Determine the (X, Y) coordinate at the center of the cell enclosing the given text.  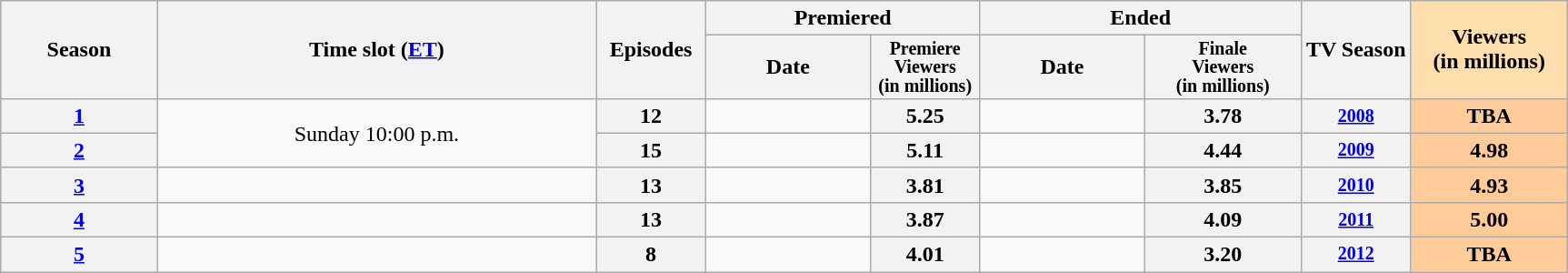
3 (79, 185)
2010 (1356, 185)
Sunday 10:00 p.m. (376, 133)
Time slot (ET) (376, 50)
4 (79, 219)
Ended (1140, 18)
5 (79, 255)
PremiereViewers(in millions) (925, 67)
4.01 (925, 255)
5.25 (925, 116)
5.00 (1489, 219)
3.85 (1223, 185)
3.20 (1223, 255)
Season (79, 50)
2009 (1356, 150)
4.93 (1489, 185)
3.87 (925, 219)
15 (651, 150)
TV Season (1356, 50)
4.09 (1223, 219)
12 (651, 116)
2008 (1356, 116)
Episodes (651, 50)
4.98 (1489, 150)
2 (79, 150)
2012 (1356, 255)
5.11 (925, 150)
Viewers(in millions) (1489, 50)
4.44 (1223, 150)
3.81 (925, 185)
1 (79, 116)
2011 (1356, 219)
FinaleViewers(in millions) (1223, 67)
8 (651, 255)
3.78 (1223, 116)
Premiered (843, 18)
